Pinpoint the cell where the given text exists, returning its [x, y] midpoint coordinate. 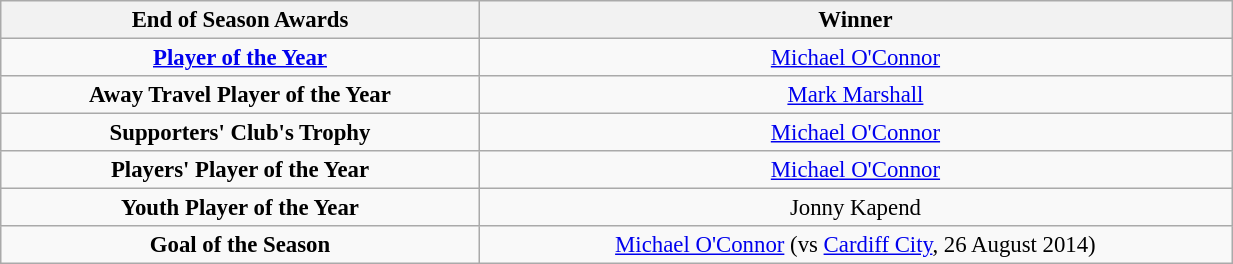
End of Season Awards [240, 20]
Michael O'Connor (vs Cardiff City, 26 August 2014) [855, 245]
Away Travel Player of the Year [240, 95]
Player of the Year [240, 58]
Jonny Kapend [855, 208]
Goal of the Season [240, 245]
Mark Marshall [855, 95]
Players' Player of the Year [240, 170]
Youth Player of the Year [240, 208]
Supporters' Club's Trophy [240, 133]
Winner [855, 20]
